Return (x, y) of the center of cell containing provided text 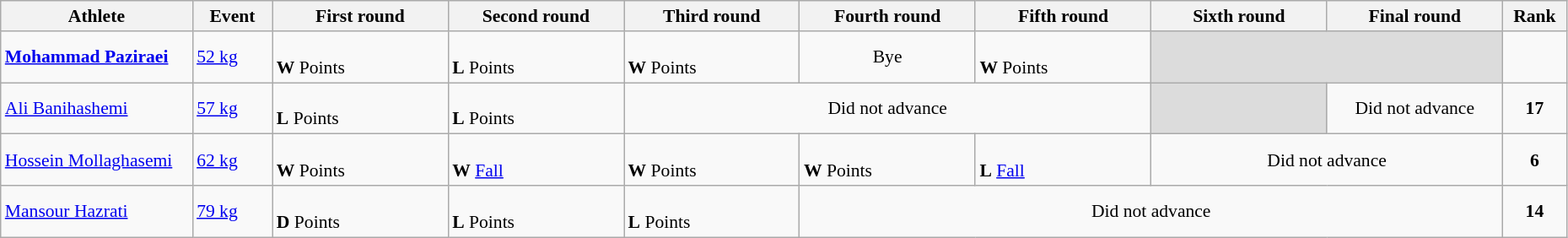
First round (360, 16)
Bye (887, 57)
Final round (1414, 16)
D Points (360, 211)
52 kg (233, 57)
6 (1534, 160)
62 kg (233, 160)
Hossein Mollaghasemi (96, 160)
Rank (1534, 16)
79 kg (233, 211)
14 (1534, 211)
W Fall (536, 160)
Second round (536, 16)
L Fall (1063, 160)
Mansour Hazrati (96, 211)
Mohammad Paziraei (96, 57)
Event (233, 16)
Fifth round (1063, 16)
Sixth round (1239, 16)
Third round (712, 16)
57 kg (233, 108)
Fourth round (887, 16)
17 (1534, 108)
Ali Banihashemi (96, 108)
Athlete (96, 16)
